Output the (x, y) coordinate of the center of the cell containing the given text.  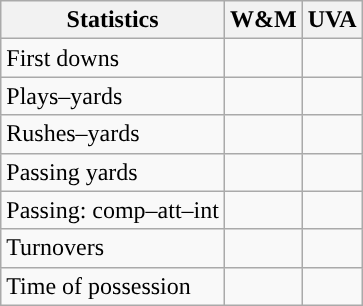
W&M (263, 20)
Statistics (113, 20)
Time of possession (113, 286)
Plays–yards (113, 96)
Passing yards (113, 172)
UVA (332, 20)
Passing: comp–att–int (113, 210)
Turnovers (113, 248)
First downs (113, 58)
Rushes–yards (113, 134)
